Identify which cell holds the provided text, then report its [X, Y] central coordinate. 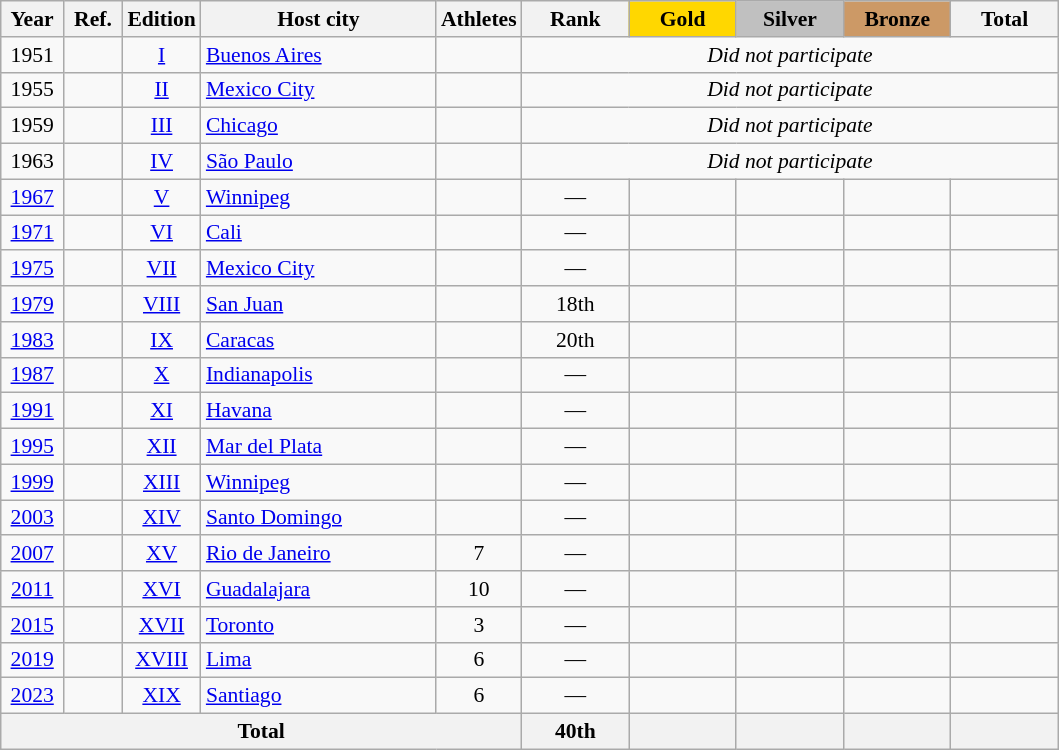
Edition [162, 19]
XI [162, 411]
1983 [32, 340]
II [162, 90]
Rio de Janeiro [318, 554]
III [162, 126]
IX [162, 340]
VIII [162, 304]
X [162, 375]
1999 [32, 482]
Caracas [318, 340]
São Paulo [318, 162]
Bronze [898, 19]
2015 [32, 625]
1979 [32, 304]
Athletes [479, 19]
Year [32, 19]
Havana [318, 411]
1967 [32, 197]
Mar del Plata [318, 447]
XIX [162, 696]
XIV [162, 518]
2023 [32, 696]
2003 [32, 518]
Lima [318, 660]
1987 [32, 375]
1959 [32, 126]
20th [576, 340]
Indianapolis [318, 375]
XV [162, 554]
2011 [32, 589]
7 [479, 554]
Guadalajara [318, 589]
San Juan [318, 304]
1991 [32, 411]
Ref. [94, 19]
1971 [32, 233]
Silver [790, 19]
Cali [318, 233]
VII [162, 269]
VI [162, 233]
XIII [162, 482]
Santiago [318, 696]
XII [162, 447]
18th [576, 304]
Rank [576, 19]
10 [479, 589]
Gold [682, 19]
1951 [32, 55]
Host city [318, 19]
V [162, 197]
XVI [162, 589]
Buenos Aires [318, 55]
1995 [32, 447]
XVII [162, 625]
XVIII [162, 660]
IV [162, 162]
40th [576, 732]
3 [479, 625]
1963 [32, 162]
1975 [32, 269]
1955 [32, 90]
I [162, 55]
Santo Domingo [318, 518]
Toronto [318, 625]
Chicago [318, 126]
2007 [32, 554]
2019 [32, 660]
